Output the (X, Y) coordinate of the center of the cell containing the given text.  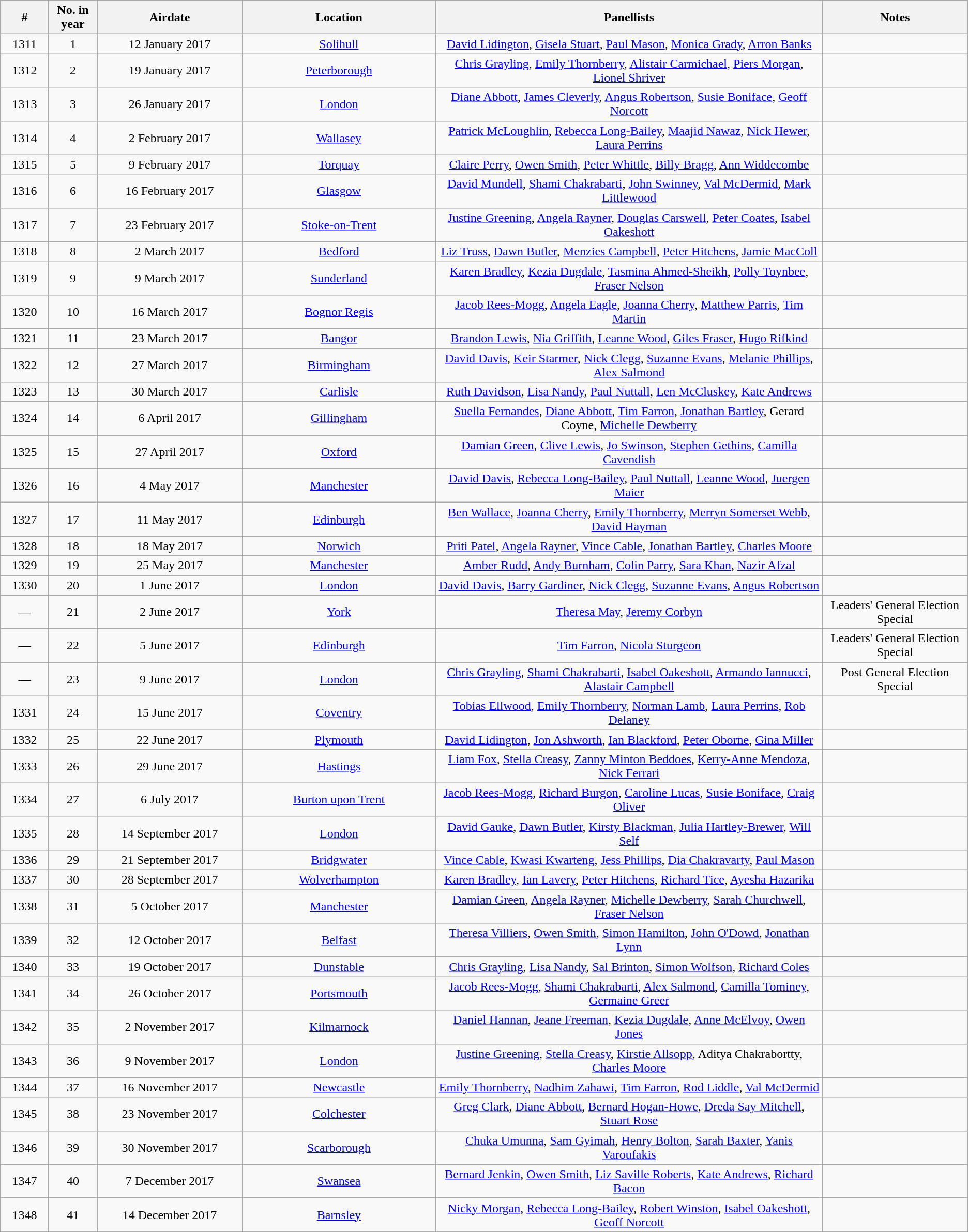
1344 (25, 1087)
Jacob Rees-Mogg, Richard Burgon, Caroline Lucas, Susie Boniface, Craig Oliver (629, 799)
Wallasey (339, 138)
Kilmarnock (339, 1027)
Barnsley (339, 1215)
Ben Wallace, Joanna Cherry, Emily Thornberry, Merryn Somerset Webb, David Hayman (629, 519)
Norwich (339, 546)
27 April 2017 (170, 452)
Tim Farron, Nicola Sturgeon (629, 645)
1 (73, 44)
Swansea (339, 1181)
6 April 2017 (170, 419)
Airdate (170, 18)
Stoke-on-Trent (339, 224)
13 (73, 392)
Carlisle (339, 392)
Location (339, 18)
Patrick McLoughlin, Rebecca Long-Bailey, Maajid Nawaz, Nick Hewer, Laura Perrins (629, 138)
Tobias Ellwood, Emily Thornberry, Norman Lamb, Laura Perrins, Rob Delaney (629, 712)
21 September 2017 (170, 860)
23 March 2017 (170, 338)
Burton upon Trent (339, 799)
11 (73, 338)
2 June 2017 (170, 612)
1333 (25, 766)
24 (73, 712)
25 (73, 739)
Jacob Rees-Mogg, Shami Chakrabarti, Alex Salmond, Camilla Tominey, Germaine Greer (629, 994)
Oxford (339, 452)
6 July 2017 (170, 799)
Greg Clark, Diane Abbott, Bernard Hogan-Howe, Dreda Say Mitchell, Stuart Rose (629, 1114)
Portsmouth (339, 994)
Justine Greening, Angela Rayner, Douglas Carswell, Peter Coates, Isabel Oakeshott (629, 224)
4 May 2017 (170, 486)
25 May 2017 (170, 566)
2 November 2017 (170, 1027)
15 (73, 452)
7 (73, 224)
Bognor Regis (339, 311)
12 October 2017 (170, 940)
Emily Thornberry, Nadhim Zahawi, Tim Farron, Rod Liddle, Val McDermid (629, 1087)
35 (73, 1027)
27 March 2017 (170, 365)
16 (73, 486)
23 February 2017 (170, 224)
1338 (25, 907)
1339 (25, 940)
1311 (25, 44)
Nicky Morgan, Rebecca Long-Bailey, Robert Winston, Isabel Oakeshott, Geoff Norcott (629, 1215)
19 (73, 566)
37 (73, 1087)
38 (73, 1114)
1318 (25, 251)
29 June 2017 (170, 766)
31 (73, 907)
1342 (25, 1027)
9 November 2017 (170, 1061)
39 (73, 1148)
18 (73, 546)
26 (73, 766)
32 (73, 940)
Solihull (339, 44)
1315 (25, 164)
1336 (25, 860)
20 (73, 585)
1320 (25, 311)
Dunstable (339, 967)
Gillingham (339, 419)
1 June 2017 (170, 585)
Hastings (339, 766)
1340 (25, 967)
23 (73, 679)
Torquay (339, 164)
9 March 2017 (170, 278)
David Gauke, Dawn Butler, Kirsty Blackman, Julia Hartley-Brewer, Will Self (629, 833)
26 January 2017 (170, 104)
12 January 2017 (170, 44)
# (25, 18)
1312 (25, 70)
Chris Grayling, Lisa Nandy, Sal Brinton, Simon Wolfson, Richard Coles (629, 967)
1322 (25, 365)
David Mundell, Shami Chakrabarti, John Swinney, Val McDermid, Mark Littlewood (629, 191)
23 November 2017 (170, 1114)
Peterborough (339, 70)
Chris Grayling, Emily Thornberry, Alistair Carmichael, Piers Morgan, Lionel Shriver (629, 70)
1314 (25, 138)
Liam Fox, Stella Creasy, Zanny Minton Beddoes, Kerry-Anne Mendoza, Nick Ferrari (629, 766)
22 June 2017 (170, 739)
18 May 2017 (170, 546)
1343 (25, 1061)
19 October 2017 (170, 967)
Belfast (339, 940)
No. in year (73, 18)
1323 (25, 392)
2 (73, 70)
Chuka Umunna, Sam Gyimah, Henry Bolton, Sarah Baxter, Yanis Varoufakis (629, 1148)
Damian Green, Angela Rayner, Michelle Dewberry, Sarah Churchwell, Fraser Nelson (629, 907)
Claire Perry, Owen Smith, Peter Whittle, Billy Bragg, Ann Widdecombe (629, 164)
16 November 2017 (170, 1087)
Glasgow (339, 191)
Suella Fernandes, Diane Abbott, Tim Farron, Jonathan Bartley, Gerard Coyne, Michelle Dewberry (629, 419)
16 February 2017 (170, 191)
14 December 2017 (170, 1215)
Wolverhampton (339, 880)
Brandon Lewis, Nia Griffith, Leanne Wood, Giles Fraser, Hugo Rifkind (629, 338)
1348 (25, 1215)
1334 (25, 799)
41 (73, 1215)
Liz Truss, Dawn Butler, Menzies Campbell, Peter Hitchens, Jamie MacColl (629, 251)
Coventry (339, 712)
14 September 2017 (170, 833)
David Davis, Keir Starmer, Nick Clegg, Suzanne Evans, Melanie Phillips, Alex Salmond (629, 365)
1347 (25, 1181)
Theresa Villiers, Owen Smith, Simon Hamilton, John O'Dowd, Jonathan Lynn (629, 940)
Plymouth (339, 739)
Damian Green, Clive Lewis, Jo Swinson, Stephen Gethins, Camilla Cavendish (629, 452)
1321 (25, 338)
Ruth Davidson, Lisa Nandy, Paul Nuttall, Len McCluskey, Kate Andrews (629, 392)
1326 (25, 486)
Theresa May, Jeremy Corbyn (629, 612)
9 June 2017 (170, 679)
8 (73, 251)
Amber Rudd, Andy Burnham, Colin Parry, Sara Khan, Nazir Afzal (629, 566)
1337 (25, 880)
1330 (25, 585)
Bernard Jenkin, Owen Smith, Liz Saville Roberts, Kate Andrews, Richard Bacon (629, 1181)
David Davis, Rebecca Long-Bailey, Paul Nuttall, Leanne Wood, Juergen Maier (629, 486)
Jacob Rees-Mogg, Angela Eagle, Joanna Cherry, Matthew Parris, Tim Martin (629, 311)
26 October 2017 (170, 994)
1341 (25, 994)
1328 (25, 546)
Daniel Hannan, Jeane Freeman, Kezia Dugdale, Anne McElvoy, Owen Jones (629, 1027)
28 September 2017 (170, 880)
5 (73, 164)
16 March 2017 (170, 311)
Karen Bradley, Kezia Dugdale, Tasmina Ahmed-Sheikh, Polly Toynbee, Fraser Nelson (629, 278)
David Lidington, Gisela Stuart, Paul Mason, Monica Grady, Arron Banks (629, 44)
22 (73, 645)
1316 (25, 191)
1324 (25, 419)
1317 (25, 224)
1319 (25, 278)
Birmingham (339, 365)
19 January 2017 (170, 70)
1325 (25, 452)
7 December 2017 (170, 1181)
1331 (25, 712)
17 (73, 519)
1345 (25, 1114)
Justine Greening, Stella Creasy, Kirstie Allsopp, Aditya Chakrabortty, Charles Moore (629, 1061)
2 March 2017 (170, 251)
1329 (25, 566)
Bridgwater (339, 860)
30 March 2017 (170, 392)
Chris Grayling, Shami Chakrabarti, Isabel Oakeshott, Armando Iannucci, Alastair Campbell (629, 679)
Notes (896, 18)
Bedford (339, 251)
40 (73, 1181)
Vince Cable, Kwasi Kwarteng, Jess Phillips, Dia Chakravarty, Paul Mason (629, 860)
9 February 2017 (170, 164)
34 (73, 994)
1327 (25, 519)
2 February 2017 (170, 138)
David Davis, Barry Gardiner, Nick Clegg, Suzanne Evans, Angus Robertson (629, 585)
David Lidington, Jon Ashworth, Ian Blackford, Peter Oborne, Gina Miller (629, 739)
10 (73, 311)
Diane Abbott, James Cleverly, Angus Robertson, Susie Boniface, Geoff Norcott (629, 104)
27 (73, 799)
Sunderland (339, 278)
Panellists (629, 18)
1346 (25, 1148)
14 (73, 419)
1335 (25, 833)
12 (73, 365)
Priti Patel, Angela Rayner, Vince Cable, Jonathan Bartley, Charles Moore (629, 546)
30 November 2017 (170, 1148)
33 (73, 967)
Newcastle (339, 1087)
Scarborough (339, 1148)
3 (73, 104)
36 (73, 1061)
4 (73, 138)
30 (73, 880)
Colchester (339, 1114)
28 (73, 833)
15 June 2017 (170, 712)
9 (73, 278)
Post General Election Special (896, 679)
Bangor (339, 338)
5 June 2017 (170, 645)
1313 (25, 104)
11 May 2017 (170, 519)
21 (73, 612)
1332 (25, 739)
Karen Bradley, Ian Lavery, Peter Hitchens, Richard Tice, Ayesha Hazarika (629, 880)
6 (73, 191)
York (339, 612)
29 (73, 860)
5 October 2017 (170, 907)
